Find where the given text appears and provide that cell's center as (X, Y) coordinate. 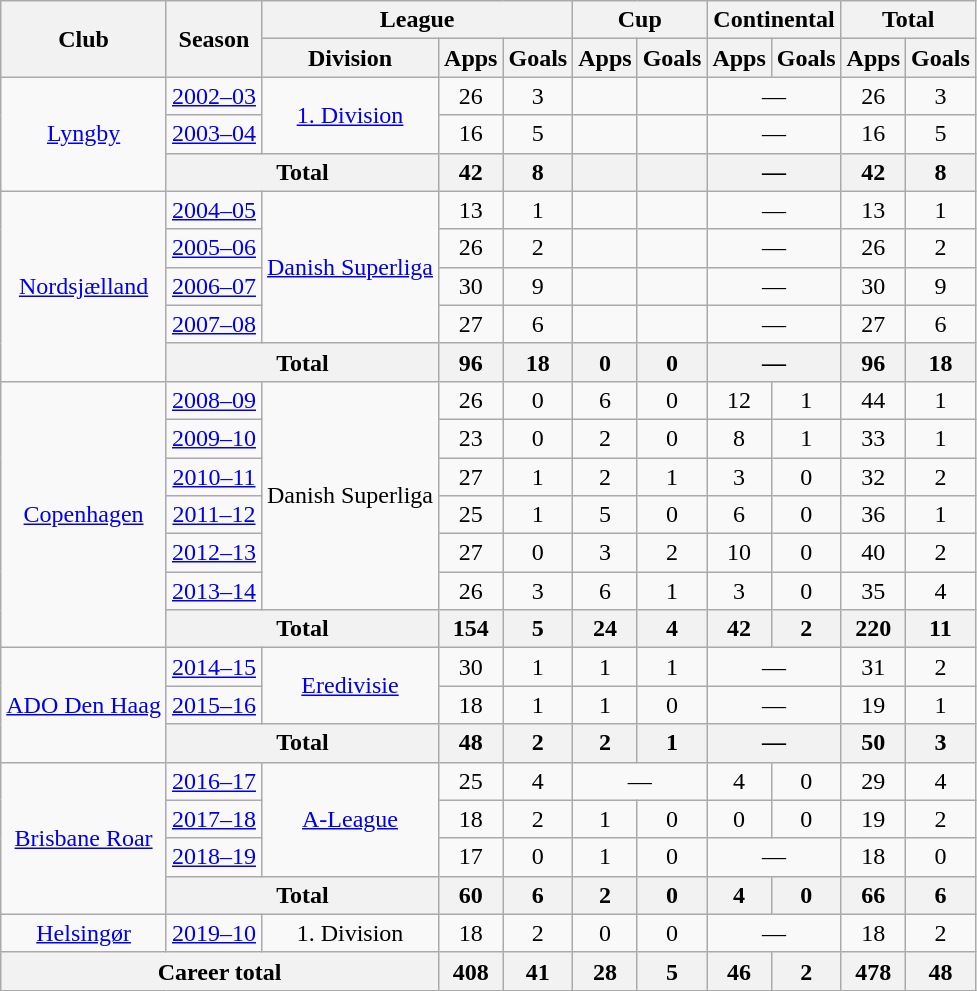
408 (471, 971)
2004–05 (214, 210)
2010–11 (214, 477)
2011–12 (214, 515)
28 (605, 971)
2018–19 (214, 857)
Nordsjælland (84, 286)
2007–08 (214, 324)
2005–06 (214, 248)
41 (538, 971)
33 (873, 438)
66 (873, 895)
ADO Den Haag (84, 705)
Season (214, 39)
Career total (220, 971)
44 (873, 400)
23 (471, 438)
Lyngby (84, 134)
220 (873, 629)
Cup (640, 20)
2009–10 (214, 438)
2008–09 (214, 400)
17 (471, 857)
2016–17 (214, 781)
40 (873, 553)
31 (873, 667)
2015–16 (214, 705)
36 (873, 515)
Division (350, 58)
League (416, 20)
2013–14 (214, 591)
2006–07 (214, 286)
478 (873, 971)
Continental (774, 20)
60 (471, 895)
Helsingør (84, 933)
11 (941, 629)
2017–18 (214, 819)
32 (873, 477)
12 (739, 400)
29 (873, 781)
50 (873, 743)
2002–03 (214, 96)
Copenhagen (84, 514)
2019–10 (214, 933)
10 (739, 553)
2003–04 (214, 134)
2014–15 (214, 667)
A-League (350, 819)
Club (84, 39)
2012–13 (214, 553)
46 (739, 971)
24 (605, 629)
Brisbane Roar (84, 838)
35 (873, 591)
Eredivisie (350, 686)
154 (471, 629)
